Capture the cell that displays the provided text and extract its [X, Y] central coordinate. 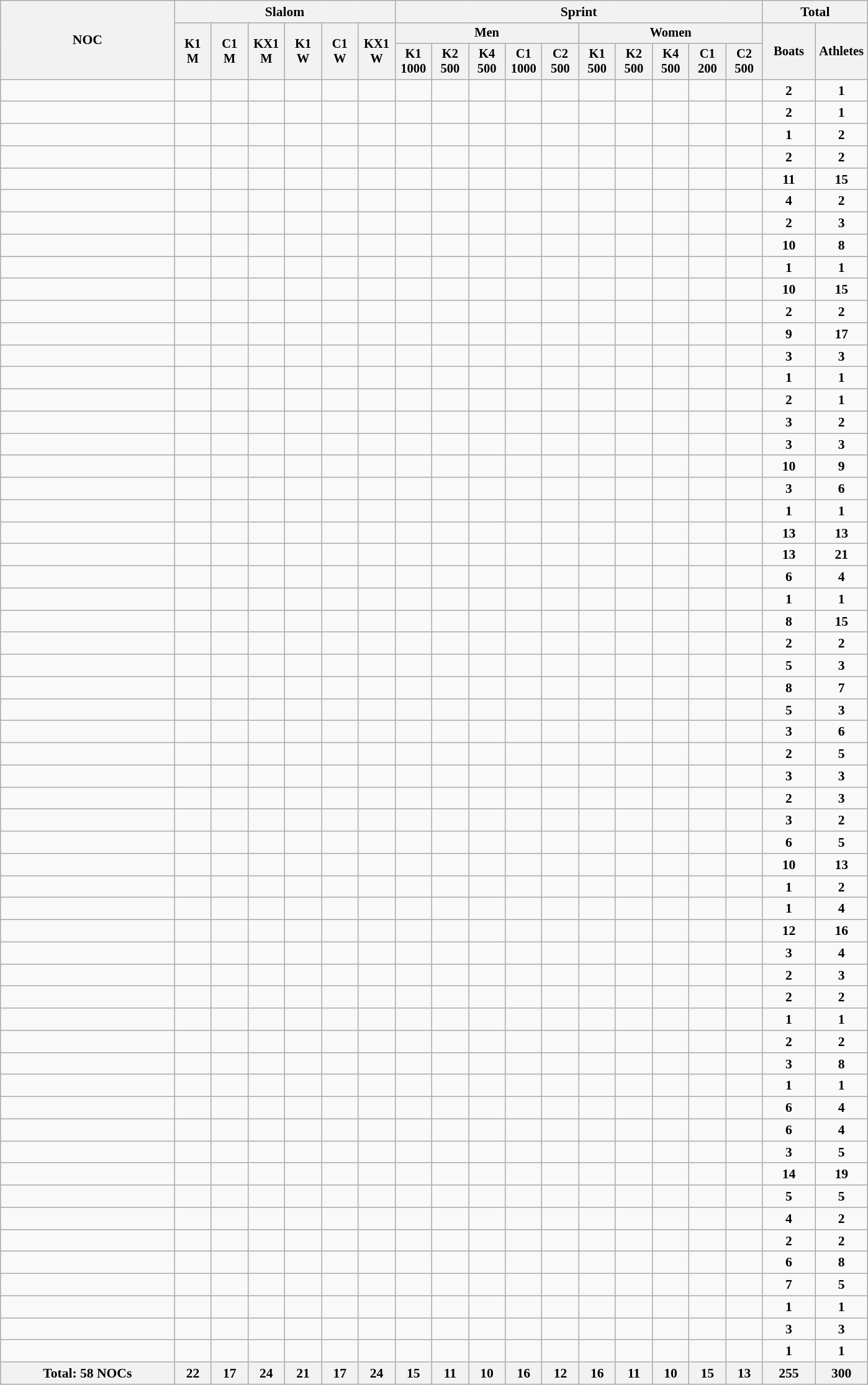
14 [789, 1175]
KX1M [266, 51]
K1500 [597, 61]
Boats [789, 51]
22 [192, 1373]
K1W [303, 51]
255 [789, 1373]
NOC [88, 40]
Men [487, 34]
Slalom [284, 12]
Athletes [842, 51]
C11000 [524, 61]
C1200 [708, 61]
K11000 [414, 61]
Women [671, 34]
19 [842, 1175]
Total [815, 12]
KX1W [376, 51]
Sprint [579, 12]
C1W [340, 51]
Total: 58 NOCs [88, 1373]
K1M [192, 51]
300 [842, 1373]
C1M [230, 51]
